Pinpoint the cell where the given text exists, returning its [x, y] midpoint coordinate. 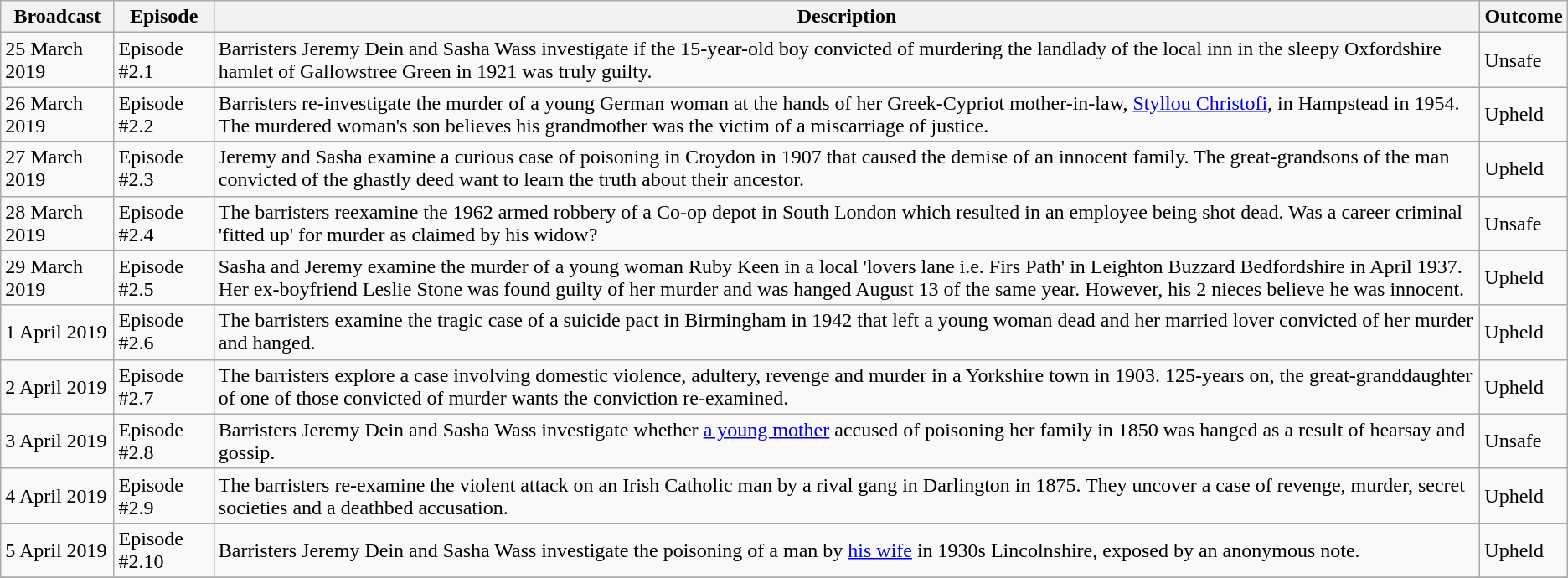
Barristers Jeremy Dein and Sasha Wass investigate the poisoning of a man by his wife in 1930s Lincolnshire, exposed by an anonymous note. [847, 550]
29 March 2019 [57, 278]
1 April 2019 [57, 332]
Episode #2.6 [164, 332]
Description [847, 17]
4 April 2019 [57, 496]
Episode #2.3 [164, 169]
Episode #2.8 [164, 441]
Episode #2.7 [164, 387]
2 April 2019 [57, 387]
5 April 2019 [57, 550]
Episode #2.5 [164, 278]
25 March 2019 [57, 60]
3 April 2019 [57, 441]
26 March 2019 [57, 114]
27 March 2019 [57, 169]
28 March 2019 [57, 223]
Outcome [1524, 17]
Broadcast [57, 17]
Episode #2.4 [164, 223]
Episode #2.2 [164, 114]
Episode [164, 17]
Episode #2.1 [164, 60]
Episode #2.10 [164, 550]
Episode #2.9 [164, 496]
